Capture the cell that displays the provided text and extract its [x, y] central coordinate. 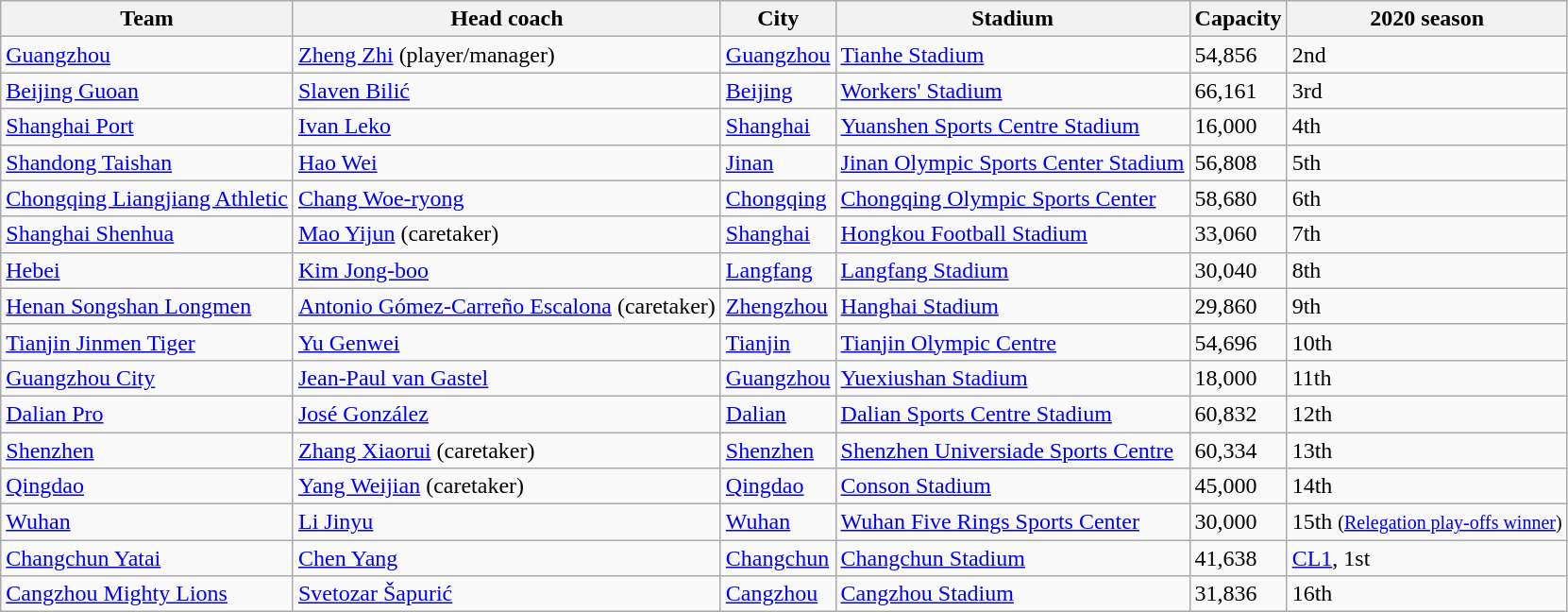
60,832 [1239, 414]
Dalian Sports Centre Stadium [1012, 414]
Hongkou Football Stadium [1012, 234]
Chen Yang [506, 558]
Dalian Pro [147, 414]
CL1, 1st [1427, 558]
Langfang Stadium [1012, 270]
Hebei [147, 270]
14th [1427, 486]
Mao Yijun (caretaker) [506, 234]
9th [1427, 306]
56,808 [1239, 162]
7th [1427, 234]
Chongqing [778, 198]
Beijing [778, 91]
66,161 [1239, 91]
Yang Weijian (caretaker) [506, 486]
Kim Jong-boo [506, 270]
Hanghai Stadium [1012, 306]
Team [147, 19]
8th [1427, 270]
Chongqing Liangjiang Athletic [147, 198]
Shenzhen Universiade Sports Centre [1012, 450]
Henan Songshan Longmen [147, 306]
José González [506, 414]
Shandong Taishan [147, 162]
18,000 [1239, 378]
Conson Stadium [1012, 486]
12th [1427, 414]
54,696 [1239, 342]
Langfang [778, 270]
30,040 [1239, 270]
Wuhan Five Rings Sports Center [1012, 522]
Li Jinyu [506, 522]
Cangzhou Mighty Lions [147, 594]
16,000 [1239, 127]
Tianjin Jinmen Tiger [147, 342]
Hao Wei [506, 162]
Tianjin [778, 342]
Head coach [506, 19]
Jinan [778, 162]
3rd [1427, 91]
11th [1427, 378]
Cangzhou [778, 594]
Zhang Xiaorui (caretaker) [506, 450]
Changchun Yatai [147, 558]
Cangzhou Stadium [1012, 594]
Tianjin Olympic Centre [1012, 342]
Guangzhou City [147, 378]
Workers' Stadium [1012, 91]
5th [1427, 162]
60,334 [1239, 450]
Slaven Bilić [506, 91]
Svetozar Šapurić [506, 594]
Shanghai Port [147, 127]
Dalian [778, 414]
Beijing Guoan [147, 91]
54,856 [1239, 55]
Ivan Leko [506, 127]
Jinan Olympic Sports Center Stadium [1012, 162]
6th [1427, 198]
Changchun Stadium [1012, 558]
Tianhe Stadium [1012, 55]
Stadium [1012, 19]
41,638 [1239, 558]
29,860 [1239, 306]
15th (Relegation play-offs winner) [1427, 522]
16th [1427, 594]
2020 season [1427, 19]
Antonio Gómez-Carreño Escalona (caretaker) [506, 306]
33,060 [1239, 234]
2nd [1427, 55]
58,680 [1239, 198]
Chongqing Olympic Sports Center [1012, 198]
Zheng Zhi (player/manager) [506, 55]
31,836 [1239, 594]
Shanghai Shenhua [147, 234]
Zhengzhou [778, 306]
Changchun [778, 558]
Yuexiushan Stadium [1012, 378]
Jean-Paul van Gastel [506, 378]
4th [1427, 127]
Yu Genwei [506, 342]
City [778, 19]
13th [1427, 450]
10th [1427, 342]
Chang Woe-ryong [506, 198]
Yuanshen Sports Centre Stadium [1012, 127]
45,000 [1239, 486]
Capacity [1239, 19]
30,000 [1239, 522]
